Determine the [x, y] coordinate at the center of the cell enclosing the given text.  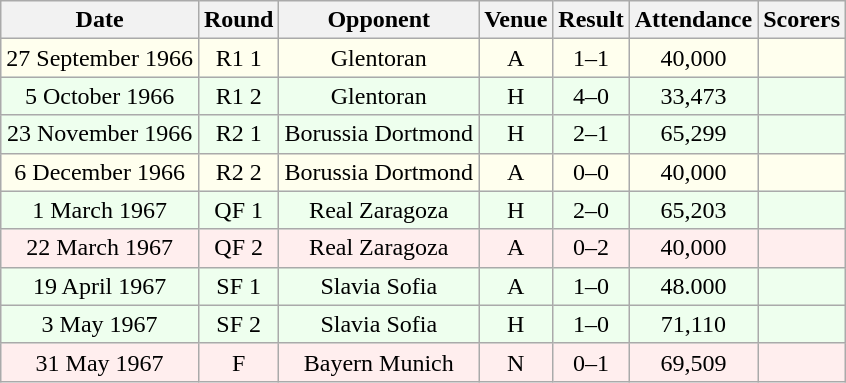
2–0 [591, 210]
33,473 [693, 96]
R1 1 [238, 58]
69,509 [693, 362]
1–1 [591, 58]
Result [591, 20]
0–2 [591, 248]
F [238, 362]
Venue [516, 20]
4–0 [591, 96]
Bayern Munich [379, 362]
2–1 [591, 134]
Scorers [802, 20]
65,203 [693, 210]
3 May 1967 [100, 324]
SF 2 [238, 324]
19 April 1967 [100, 286]
QF 1 [238, 210]
R2 1 [238, 134]
27 September 1966 [100, 58]
0–1 [591, 362]
0–0 [591, 172]
22 March 1967 [100, 248]
R2 2 [238, 172]
N [516, 362]
1 March 1967 [100, 210]
Opponent [379, 20]
5 October 1966 [100, 96]
71,110 [693, 324]
R1 2 [238, 96]
Attendance [693, 20]
48.000 [693, 286]
65,299 [693, 134]
31 May 1967 [100, 362]
QF 2 [238, 248]
SF 1 [238, 286]
6 December 1966 [100, 172]
Round [238, 20]
Date [100, 20]
23 November 1966 [100, 134]
